Search for the cell housing the specified text and yield its (X, Y) center coordinate. 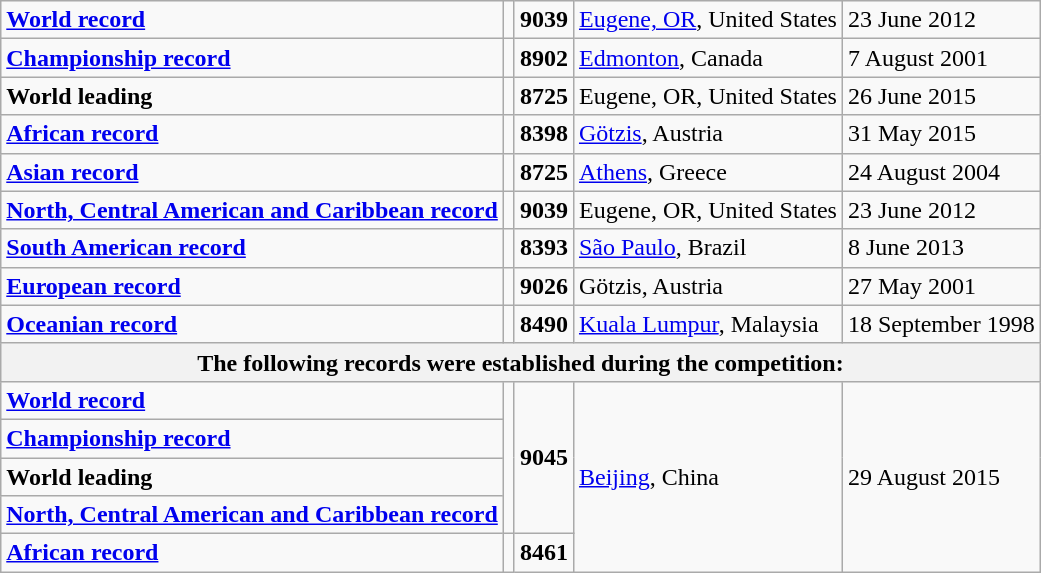
26 June 2015 (941, 96)
The following records were established during the competition: (520, 362)
27 May 2001 (941, 286)
9026 (544, 286)
24 August 2004 (941, 172)
31 May 2015 (941, 134)
8490 (544, 324)
Oceanian record (252, 324)
South American record (252, 248)
Beijing, China (708, 476)
18 September 1998 (941, 324)
São Paulo, Brazil (708, 248)
7 August 2001 (941, 58)
29 August 2015 (941, 476)
8461 (544, 553)
European record (252, 286)
8 June 2013 (941, 248)
Kuala Lumpur, Malaysia (708, 324)
9045 (544, 457)
Edmonton, Canada (708, 58)
8398 (544, 134)
8902 (544, 58)
Asian record (252, 172)
Athens, Greece (708, 172)
8393 (544, 248)
